Search for the cell housing the specified text and yield its [x, y] center coordinate. 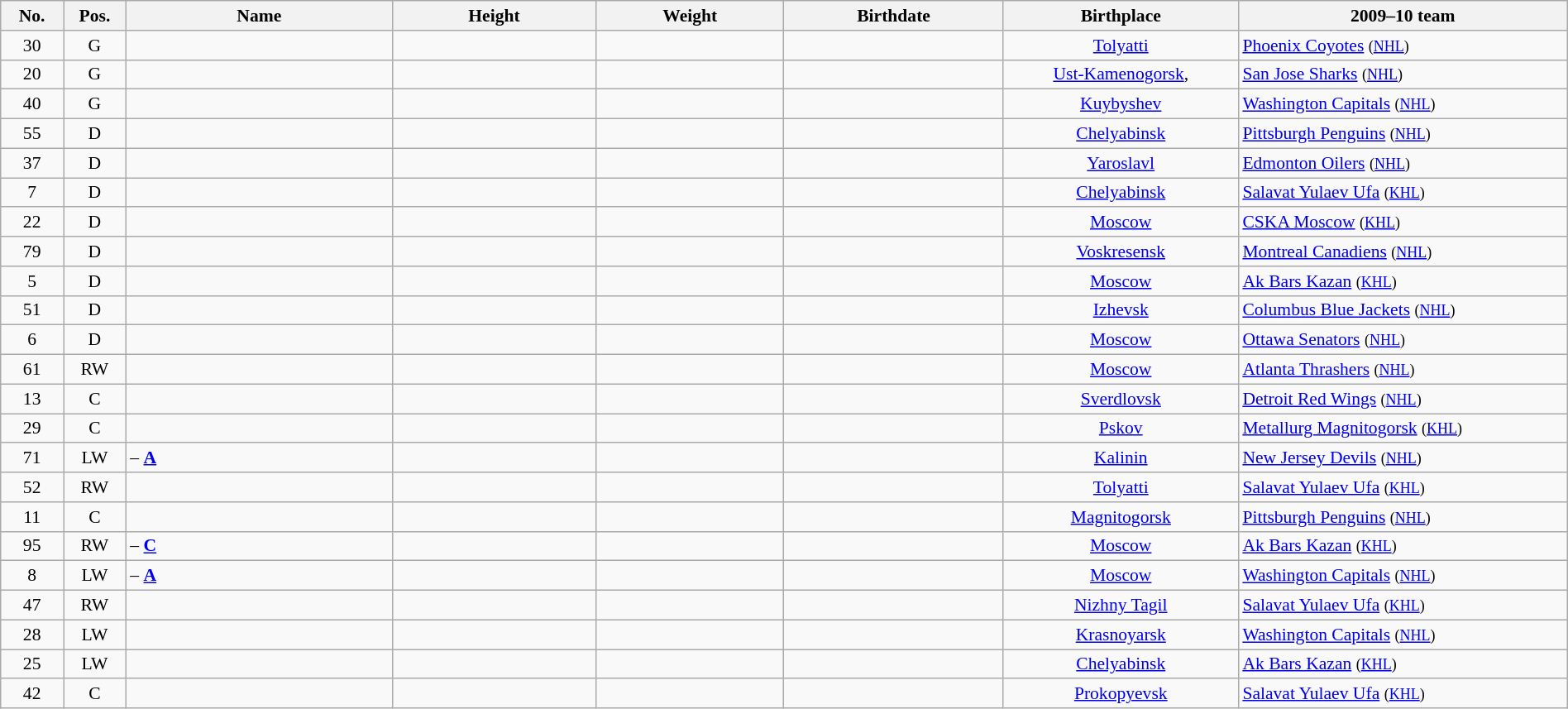
No. [32, 16]
95 [32, 546]
Birthdate [893, 16]
Montreal Canadiens (NHL) [1403, 252]
25 [32, 664]
Height [494, 16]
22 [32, 223]
Pos. [95, 16]
Izhevsk [1121, 310]
Sverdlovsk [1121, 399]
61 [32, 370]
Metallurg Magnitogorsk (KHL) [1403, 429]
20 [32, 74]
Ottawa Senators (NHL) [1403, 340]
37 [32, 163]
Yaroslavl [1121, 163]
55 [32, 134]
42 [32, 694]
Columbus Blue Jackets (NHL) [1403, 310]
47 [32, 606]
30 [32, 46]
7 [32, 193]
29 [32, 429]
Name [259, 16]
Voskresensk [1121, 252]
Kalinin [1121, 458]
79 [32, 252]
CSKA Moscow (KHL) [1403, 223]
Edmonton Oilers (NHL) [1403, 163]
2009–10 team [1403, 16]
New Jersey Devils (NHL) [1403, 458]
Kuybyshev [1121, 104]
51 [32, 310]
Ust-Kamenogorsk, [1121, 74]
Atlanta Thrashers (NHL) [1403, 370]
Nizhny Tagil [1121, 606]
Pskov [1121, 429]
6 [32, 340]
Krasnoyarsk [1121, 635]
Magnitogorsk [1121, 517]
13 [32, 399]
Birthplace [1121, 16]
Detroit Red Wings (NHL) [1403, 399]
Prokopyevsk [1121, 694]
5 [32, 281]
28 [32, 635]
71 [32, 458]
Phoenix Coyotes (NHL) [1403, 46]
11 [32, 517]
52 [32, 487]
Weight [690, 16]
– C [259, 546]
San Jose Sharks (NHL) [1403, 74]
40 [32, 104]
8 [32, 576]
